Search for the cell housing the specified text and yield its [x, y] center coordinate. 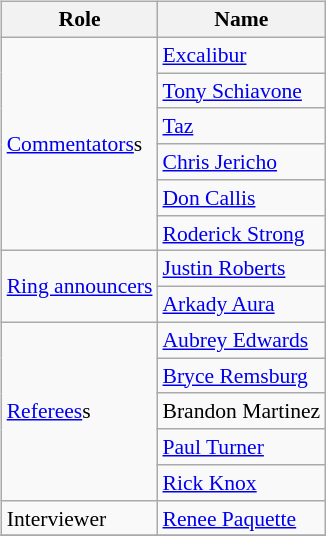
Roderick Strong [241, 233]
Aubrey Edwards [241, 340]
Role [80, 20]
Don Callis [241, 198]
Rick Knox [241, 483]
Chris Jericho [241, 162]
Ring announcers [80, 286]
Refereess [80, 411]
Taz [241, 126]
Renee Paquette [241, 518]
Arkady Aura [241, 305]
Justin Roberts [241, 269]
Brandon Martinez [241, 411]
Tony Schiavone [241, 91]
Bryce Remsburg [241, 376]
Commentatorss [80, 144]
Paul Turner [241, 447]
Excalibur [241, 55]
Name [241, 20]
Interviewer [80, 518]
